Detect which cell encompasses the target text, then output its (x, y) center coordinate. 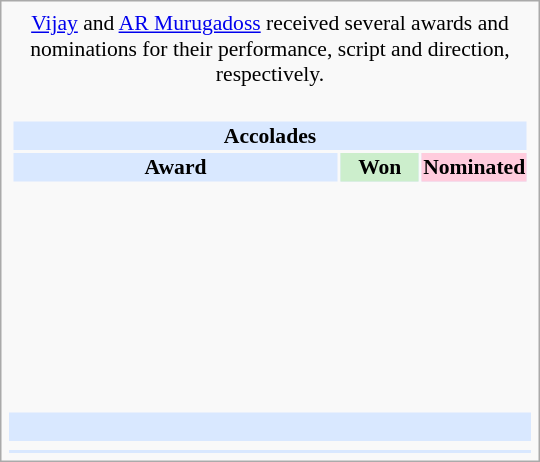
Award (175, 167)
Won (380, 167)
Accolades Award Won Nominated (270, 250)
Accolades (270, 135)
Vijay and AR Murugadoss received several awards and nominations for their performance, script and direction, respectively. (270, 49)
Nominated (474, 167)
